Pinpoint the cell where the given text exists, returning its (x, y) midpoint coordinate. 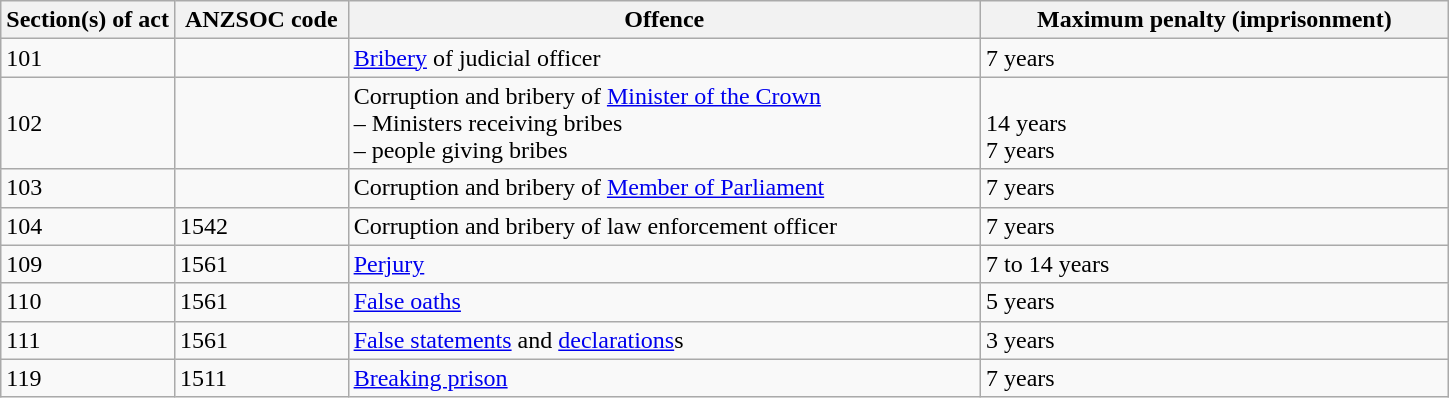
3 years (1214, 340)
Section(s) of act (88, 20)
119 (88, 378)
ANZSOC code (261, 20)
Maximum penalty (imprisonment) (1214, 20)
Breaking prison (664, 378)
False oaths (664, 302)
Bribery of judicial officer (664, 58)
14 years7 years (1214, 123)
Corruption and bribery of Member of Parliament (664, 188)
102 (88, 123)
Corruption and bribery of law enforcement officer (664, 226)
False statements and declarationss (664, 340)
101 (88, 58)
110 (88, 302)
Offence (664, 20)
Corruption and bribery of Minister of the Crown – Ministers receiving bribes – people giving bribes (664, 123)
1542 (261, 226)
111 (88, 340)
103 (88, 188)
5 years (1214, 302)
104 (88, 226)
109 (88, 264)
1511 (261, 378)
Perjury (664, 264)
7 to 14 years (1214, 264)
